Capture the cell that displays the provided text and extract its [X, Y] central coordinate. 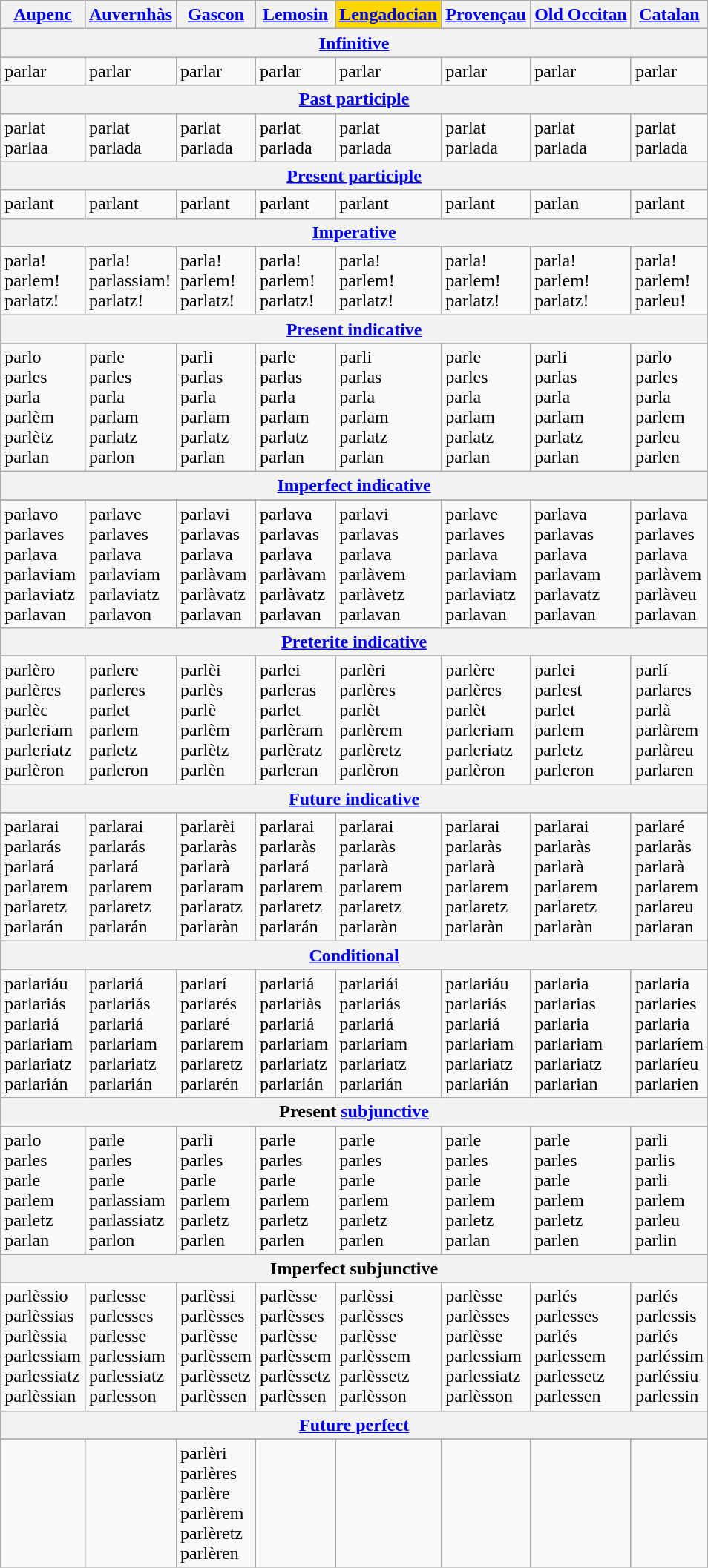
parlo parles parla parlèm parlètz parlan [43, 406]
Present subjunctive [355, 1112]
Imperative [355, 232]
parlarí parlarés parlaré parlarem parlaretz parlarén [217, 1034]
Future perfect [355, 1425]
parlavi parlavas parlava parlàvem parlàvetz parlavan [389, 564]
parlariá parlariás parlariá parlariam parlariatz parlarián [131, 1034]
parlo parles parla parlem parleu parlen [669, 406]
parlavo parlaves parlava parlaviam parlaviatz parlavan [43, 564]
parlère parlères parlèt parleriam parleriatz parlèron [486, 721]
parlat parlaa [43, 138]
parlarai parlaràs parlará parlarem parlaretz parlarán [295, 877]
parlèsse parlèsses parlèsse parlèssem parlèssetz parlèssen [295, 1347]
Imperfect indicative [355, 485]
parla! parlassiam! parlatz! [131, 280]
parlava parlavas parlava parlàvam parlàvatz parlavan [295, 564]
parle parles parle parlassiam parlassiatz parlon [131, 1190]
parlere parleres parlet parlem parletz parleron [131, 721]
parlèi parlès parlè parlèm parlètz parlèn [217, 721]
Old Occitan [581, 15]
Auvernhàs [131, 15]
parli parlis parli parlem parleu parlin [669, 1190]
parle parlas parla parlam parlatz parlan [295, 406]
parlarèi parlaràs parlarà parlaram parlaratz parlaràn [217, 877]
parle parles parla parlam parlatz parlan [486, 406]
parlariá parlariàs parlariá parlariam parlariatz parlarián [295, 1034]
parlan [581, 204]
Infinitive [355, 43]
parlei parleras parlet parlèram parlèratz parleran [295, 721]
Lengadocian [389, 15]
parla! parlem! parleu! [669, 280]
Lemosin [295, 15]
parlaria parlarias parlaria parlariam parlariatz parlarian [581, 1034]
Provençau [486, 15]
parlaria parlaries parlaria parlaríem parlaríeu parlarien [669, 1034]
parlavi parlavas parlava parlàvam parlàvatz parlavan [217, 564]
parle parles parle parlem parletz parlan [486, 1190]
parlariái parlariás parlariá parlariam parlariatz parlarián [389, 1034]
parlés parlesses parlés parlessem parlessetz parlessen [581, 1347]
parlei parlest parlet parlem parletz parleron [581, 721]
Gascon [217, 15]
parle parles parla parlam parlatz parlon [131, 406]
parlèri parlères parlère parlèrem parlèretz parlèren [217, 1503]
Present indicative [355, 329]
parlèro parlères parlèc parleriam parleriatz parlèron [43, 721]
parlèssi parlèsses parlèsse parlèssem parlèssetz parlèsson [389, 1347]
Present participle [355, 176]
parlava parlaves parlava parlàvem parlàveu parlavan [669, 564]
parlave parlaves parlava parlaviam parlaviatz parlavan [486, 564]
Preterite indicative [355, 642]
Catalan [669, 15]
Future indicative [355, 799]
parlava parlavas parlava parlavam parlavatz parlavan [581, 564]
parlèssio parlèssias parlèssia parlessiam parlessiatz parlèssian [43, 1347]
parlo parles parle parlem parletz parlan [43, 1190]
parli parles parle parlem parletz parlen [217, 1190]
Imperfect subjunctive [355, 1268]
parlaré parlaràs parlarà parlarem parlareu parlaran [669, 877]
parlèri parlères parlèt parlèrem parlèretz parlèron [389, 721]
parlesse parlesses parlesse parlessiam parlessiatz parlesson [131, 1347]
parlave parlaves parlava parlaviam parlaviatz parlavon [131, 564]
parlés parlessis parlés parléssim parléssiu parlessin [669, 1347]
Aupenc [43, 15]
Past participle [355, 99]
parlèssi parlèsses parlèsse parlèssem parlèssetz parlèssen [217, 1347]
parlèsse parlèsses parlèsse parlessiam parlessiatz parlèsson [486, 1347]
Conditional [355, 955]
parlí parlares parlà parlàrem parlàreu parlaren [669, 721]
